Determine the [X, Y] coordinate at the center of the cell enclosing the given text.  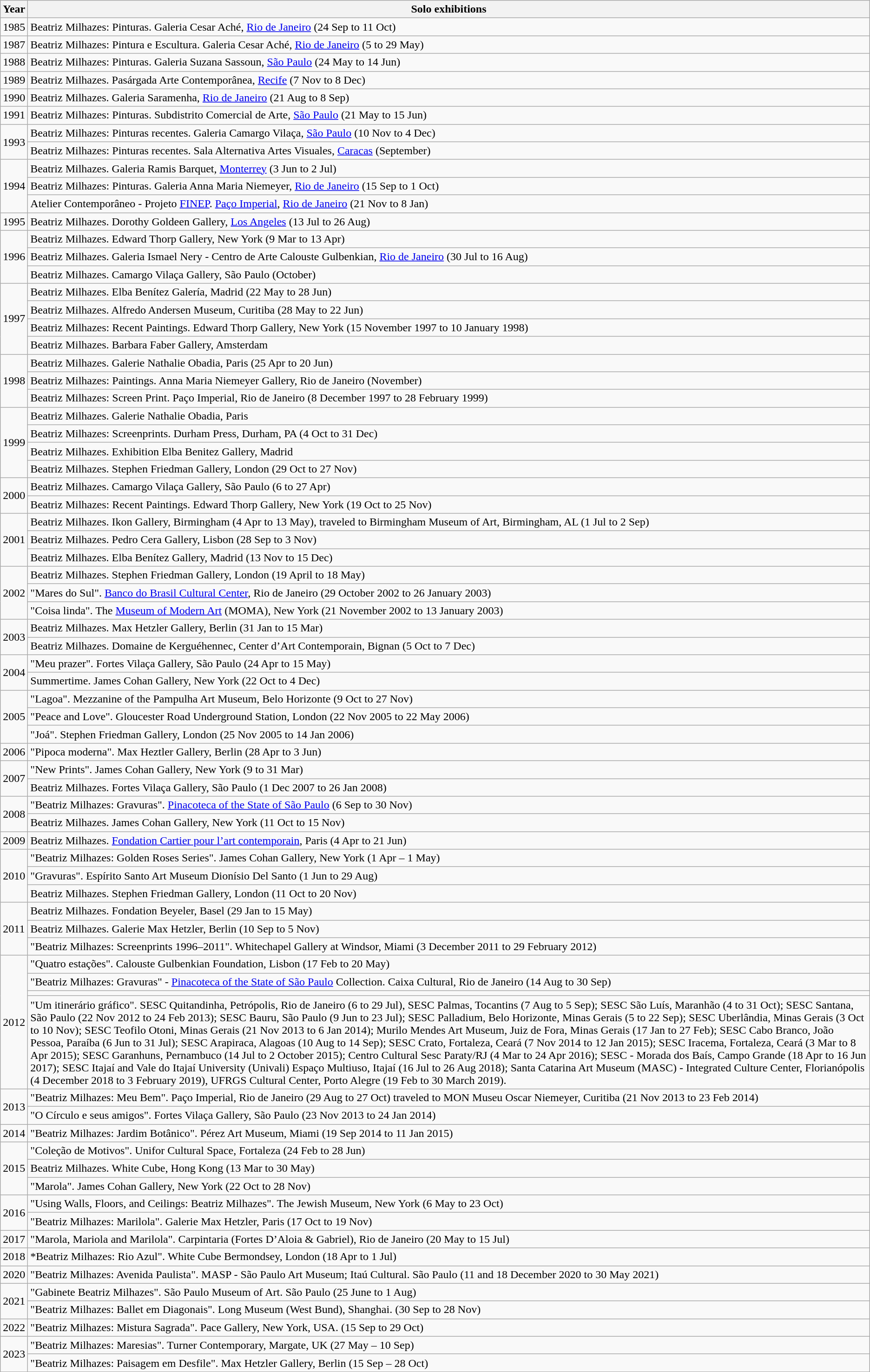
Beatriz Milhazes. Fondation Cartier pour l’art contemporain, Paris (4 Apr to 21 Jun) [449, 840]
Solo exhibitions [449, 9]
Beatriz Milhazes: Screenprints. Durham Press, Durham, PA (4 Oct to 31 Dec) [449, 433]
2009 [14, 840]
Beatriz Milhazes. White Cube, Hong Kong (13 Mar to 30 May) [449, 1168]
"Coleção de Motivos". Unifor Cultural Space, Fortaleza (24 Feb to 28 Jun) [449, 1151]
"Joá". Stephen Friedman Gallery, London (25 Nov 2005 to 14 Jan 2006) [449, 734]
2001 [14, 540]
Beatriz Milhazes. Max Hetzler Gallery, Berlin (31 Jan to 15 Mar) [449, 628]
2022 [14, 1327]
Beatriz Milhazes. Stephen Friedman Gallery, London (29 Oct to 27 Nov) [449, 469]
Beatriz Milhazes: Paintings. Anna Maria Niemeyer Gallery, Rio de Janeiro (November) [449, 381]
"Beatriz Milhazes: Marilola". Galerie Max Hetzler, Paris (17 Oct to 19 Nov) [449, 1221]
2002 [14, 593]
2005 [14, 716]
1989 [14, 80]
Beatriz Milhazes. Camargo Vilaça Gallery, São Paulo (6 to 27 Apr) [449, 486]
"Beatriz Milhazes: Jardim Botânico". Pérez Art Museum, Miami (19 Sep 2014 to 11 Jan 2015) [449, 1133]
2023 [14, 1354]
"Beatriz Milhazes: Paisagem em Desfile". Max Hetzler Gallery, Berlin (15 Sep – 28 Oct) [449, 1363]
Beatriz Milhazes. Galerie Nathalie Obadia, Paris (25 Apr to 20 Jun) [449, 363]
Beatriz Milhazes: Screen Print. Paço Imperial, Rio de Janeiro (8 December 1997 to 28 February 1999) [449, 398]
"Beatriz Milhazes: Mistura Sagrada". Pace Gallery, New York, USA. (15 Sep to 29 Oct) [449, 1327]
"Marola". James Cohan Gallery, New York (22 Oct to 28 Nov) [449, 1186]
2014 [14, 1133]
1988 [14, 62]
2006 [14, 752]
Beatriz Milhazes: Pinturas recentes. Sala Alternativa Artes Visuales, Caracas (September) [449, 151]
Beatriz Milhazes. Pedro Cera Gallery, Lisbon (28 Sep to 3 Nov) [449, 540]
2013 [14, 1106]
Beatriz Milhazes. Stephen Friedman Gallery, London (19 April to 18 May) [449, 575]
"Beatriz Milhazes: Screenprints 1996–2011". Whitechapel Gallery at Windsor, Miami (3 December 2011 to 29 February 2012) [449, 946]
"Beatriz Milhazes: Gravuras". Pinacoteca of the State of São Paulo (6 Sep to 30 Nov) [449, 805]
Year [14, 9]
1987 [14, 45]
Atelier Contemporâneo - Projeto FINEP. Paço Imperial, Rio de Janeiro (21 Nov to 8 Jan) [449, 204]
"Pipoca moderna". Max Heztler Gallery, Berlin (28 Apr to 3 Jun) [449, 752]
2007 [14, 778]
Beatriz Milhazes. Galeria Ramis Barquet, Monterrey (3 Jun to 2 Jul) [449, 168]
2008 [14, 814]
2012 [14, 1022]
Beatriz Milhazes: Recent Paintings. Edward Thorp Gallery, New York (15 November 1997 to 10 January 1998) [449, 328]
"Beatriz Milhazes: Golden Roses Series". James Cohan Gallery, New York (1 Apr – 1 May) [449, 858]
Beatriz Milhazes: Pinturas. Galeria Cesar Aché, Rio de Janeiro (24 Sep to 11 Oct) [449, 27]
Beatriz Milhazes. Camargo Vilaça Gallery, São Paulo (October) [449, 275]
Beatriz Milhazes: Recent Paintings. Edward Thorp Gallery, New York (19 Oct to 25 Nov) [449, 504]
Beatriz Milhazes. Stephen Friedman Gallery, London (11 Oct to 20 Nov) [449, 893]
2004 [14, 672]
2010 [14, 876]
"Beatriz Milhazes: Avenida Paulista". MASP - São Paulo Art Museum; Itaú Cultural. São Paulo (11 and 18 December 2020 to 30 May 2021) [449, 1274]
"Mares do Sul". Banco do Brasil Cultural Center, Rio de Janeiro (29 October 2002 to 26 January 2003) [449, 593]
"Beatriz Milhazes: Ballet em Diagonais". Long Museum (West Bund), Shanghai. (30 Sep to 28 Nov) [449, 1310]
"Lagoa". Mezzanine of the Pampulha Art Museum, Belo Horizonte (9 Oct to 27 Nov) [449, 699]
Beatriz Milhazes. James Cohan Gallery, New York (11 Oct to 15 Nov) [449, 823]
1995 [14, 222]
1994 [14, 186]
Beatriz Milhazes. Ikon Gallery, Birmingham (4 Apr to 13 May), traveled to Birmingham Museum of Art, Birmingham, AL (1 Jul to 2 Sep) [449, 522]
"Quatro estações". Calouste Gulbenkian Foundation, Lisbon (17 Feb to 20 May) [449, 964]
Beatriz Milhazes. Fondation Beyeler, Basel (29 Jan to 15 May) [449, 911]
2000 [14, 495]
"Beatriz Milhazes: Gravuras" - Pinacoteca of the State of São Paulo Collection. Caixa Cultural, Rio de Janeiro (14 Aug to 30 Sep) [449, 982]
Beatriz Milhazes: Pinturas. Galeria Anna Maria Niemeyer, Rio de Janeiro (15 Sep to 1 Oct) [449, 186]
Beatriz Milhazes. Pasárgada Arte Contemporânea, Recife (7 Nov to 8 Dec) [449, 80]
Beatriz Milhazes. Exhibition Elba Benitez Gallery, Madrid [449, 451]
Beatriz Milhazes. Fortes Vilaça Gallery, São Paulo (1 Dec 2007 to 26 Jan 2008) [449, 788]
"Peace and Love". Gloucester Road Underground Station, London (22 Nov 2005 to 22 May 2006) [449, 716]
2018 [14, 1257]
"New Prints". James Cohan Gallery, New York (9 to 31 Mar) [449, 769]
Beatriz Milhazes. Elba Benítez Galería, Madrid (22 May to 28 Jun) [449, 292]
1985 [14, 27]
Beatriz Milhazes. Galeria Saramenha, Rio de Janeiro (21 Aug to 8 Sep) [449, 98]
2016 [14, 1213]
"Coisa linda". The Museum of Modern Art (MOMA), New York (21 November 2002 to 13 January 2003) [449, 611]
Beatriz Milhazes: Pinturas. Subdistrito Comercial de Arte, São Paulo (21 May to 15 Jun) [449, 115]
2021 [14, 1301]
2017 [14, 1239]
Beatriz Milhazes. Galerie Nathalie Obadia, Paris [449, 416]
2003 [14, 637]
2020 [14, 1274]
1990 [14, 98]
Beatriz Milhazes. Edward Thorp Gallery, New York (9 Mar to 13 Apr) [449, 239]
"O Círculo e seus amigos". Fortes Vilaça Gallery, São Paulo (23 Nov 2013 to 24 Jan 2014) [449, 1115]
1991 [14, 115]
Beatriz Milhazes: Pinturas. Galeria Suzana Sassoun, São Paulo (24 May to 14 Jun) [449, 62]
Beatriz Milhazes. Barbara Faber Gallery, Amsterdam [449, 345]
Beatriz Milhazes. Galerie Max Hetzler, Berlin (10 Sep to 5 Nov) [449, 929]
Beatriz Milhazes. Galeria Ismael Nery - Centro de Arte Calouste Gulbenkian, Rio de Janeiro (30 Jul to 16 Aug) [449, 257]
2011 [14, 929]
1993 [14, 142]
1998 [14, 381]
"Gabinete Beatriz Milhazes". São Paulo Museum of Art. São Paulo (25 June to 1 Aug) [449, 1292]
"Meu prazer". Fortes Vilaça Gallery, São Paulo (24 Apr to 15 May) [449, 663]
"Gravuras". Espírito Santo Art Museum Dionísio Del Santo (1 Jun to 29 Aug) [449, 876]
1999 [14, 442]
1997 [14, 319]
Beatriz Milhazes: Pintura e Escultura. Galeria Cesar Aché, Rio de Janeiro (5 to 29 May) [449, 45]
Beatriz Milhazes. Domaine de Kerguéhennec, Center d’Art Contemporain, Bignan (5 Oct to 7 Dec) [449, 646]
Beatriz Milhazes. Dorothy Goldeen Gallery, Los Angeles (13 Jul to 26 Aug) [449, 222]
Beatriz Milhazes. Alfredo Andersen Museum, Curitiba (28 May to 22 Jun) [449, 310]
Beatriz Milhazes. Elba Benítez Gallery, Madrid (13 Nov to 15 Dec) [449, 558]
1996 [14, 257]
"Marola, Mariola and Marilola". Carpintaria (Fortes D’Aloia & Gabriel), Rio de Janeiro (20 May to 15 Jul) [449, 1239]
Beatriz Milhazes: Pinturas recentes. Galeria Camargo Vilaça, São Paulo (10 Nov to 4 Dec) [449, 133]
*Beatriz Milhazes: Rio Azul". White Cube Bermondsey, London (18 Apr to 1 Jul) [449, 1257]
2015 [14, 1168]
"Beatriz Milhazes: Maresias". Turner Contemporary, Margate, UK (27 May – 10 Sep) [449, 1345]
Summertime. James Cohan Gallery, New York (22 Oct to 4 Dec) [449, 681]
"Using Walls, Floors, and Ceilings: Beatriz Milhazes". The Jewish Museum, New York (6 May to 23 Oct) [449, 1204]
